Identify which cell holds the provided text, then report its [x, y] central coordinate. 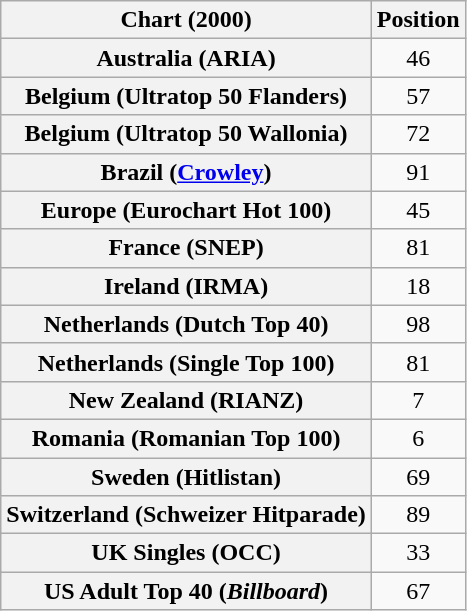
91 [418, 172]
33 [418, 553]
Brazil (Crowley) [186, 172]
Australia (ARIA) [186, 58]
Chart (2000) [186, 20]
Belgium (Ultratop 50 Flanders) [186, 96]
67 [418, 591]
Position [418, 20]
Belgium (Ultratop 50 Wallonia) [186, 134]
US Adult Top 40 (Billboard) [186, 591]
Netherlands (Dutch Top 40) [186, 324]
Europe (Eurochart Hot 100) [186, 210]
57 [418, 96]
UK Singles (OCC) [186, 553]
18 [418, 286]
98 [418, 324]
72 [418, 134]
Romania (Romanian Top 100) [186, 438]
89 [418, 515]
France (SNEP) [186, 248]
45 [418, 210]
Netherlands (Single Top 100) [186, 362]
Ireland (IRMA) [186, 286]
New Zealand (RIANZ) [186, 400]
69 [418, 477]
46 [418, 58]
Switzerland (Schweizer Hitparade) [186, 515]
6 [418, 438]
7 [418, 400]
Sweden (Hitlistan) [186, 477]
